From the cell containing the given text, extract its center point as [x, y] coordinate. 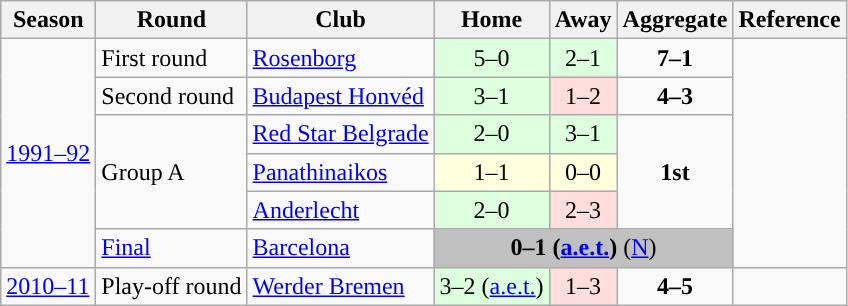
7–1 [675, 58]
Rosenborg [340, 58]
First round [172, 58]
1–1 [492, 172]
Anderlecht [340, 210]
5–0 [492, 58]
Aggregate [675, 20]
Home [492, 20]
0–1 (a.e.t.) (N) [584, 248]
Away [583, 20]
2–3 [583, 210]
0–0 [583, 172]
Werder Bremen [340, 286]
Play-off round [172, 286]
4–5 [675, 286]
1–2 [583, 96]
Panathinaikos [340, 172]
Group A [172, 172]
Season [48, 20]
4–3 [675, 96]
Final [172, 248]
1–3 [583, 286]
1st [675, 172]
Round [172, 20]
2–1 [583, 58]
3–2 (a.e.t.) [492, 286]
Budapest Honvéd [340, 96]
Second round [172, 96]
Club [340, 20]
Reference [790, 20]
1991–92 [48, 153]
2010–11 [48, 286]
Barcelona [340, 248]
Red Star Belgrade [340, 134]
